Identify which cell holds the provided text, then report its (X, Y) central coordinate. 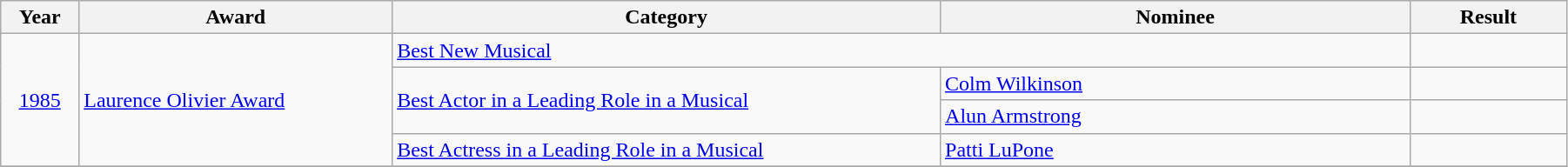
Best Actor in a Leading Role in a Musical (667, 100)
Nominee (1176, 17)
Best Actress in a Leading Role in a Musical (667, 150)
Result (1488, 17)
Category (667, 17)
Alun Armstrong (1176, 117)
Patti LuPone (1176, 150)
1985 (40, 100)
Year (40, 17)
Laurence Olivier Award (236, 100)
Best New Musical (901, 50)
Award (236, 17)
Colm Wilkinson (1176, 83)
